Provide the [X, Y] coordinate of the cell's center where the given text is located.  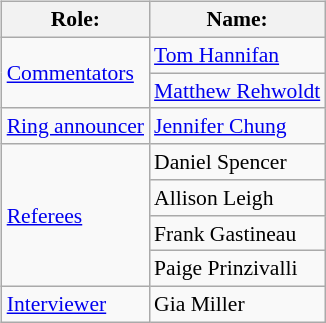
Referees [76, 215]
Gia Miller [237, 305]
Tom Hannifan [237, 55]
Jennifer Chung [237, 126]
Interviewer [76, 305]
Paige Prinzivalli [237, 269]
Allison Leigh [237, 198]
Role: [76, 20]
Daniel Spencer [237, 162]
Commentators [76, 72]
Frank Gastineau [237, 233]
Name: [237, 20]
Matthew Rehwoldt [237, 91]
Ring announcer [76, 126]
